Pinpoint the cell where the given text exists, returning its [x, y] midpoint coordinate. 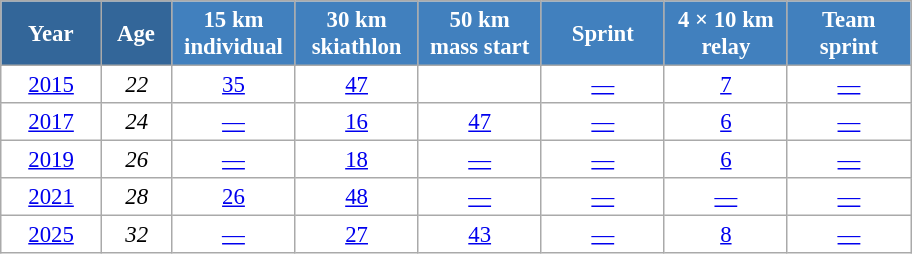
15 km individual [234, 34]
28 [136, 197]
16 [356, 122]
7 [726, 85]
Team sprint [848, 34]
2015 [52, 85]
4 × 10 km relay [726, 34]
35 [234, 85]
27 [356, 235]
Year [52, 34]
43 [480, 235]
30 km skiathlon [356, 34]
2021 [52, 197]
18 [356, 160]
48 [356, 197]
2019 [52, 160]
Sprint [602, 34]
2017 [52, 122]
22 [136, 85]
24 [136, 122]
50 km mass start [480, 34]
8 [726, 235]
32 [136, 235]
Age [136, 34]
2025 [52, 235]
